Determine the [X, Y] coordinate at the center of the cell enclosing the given text.  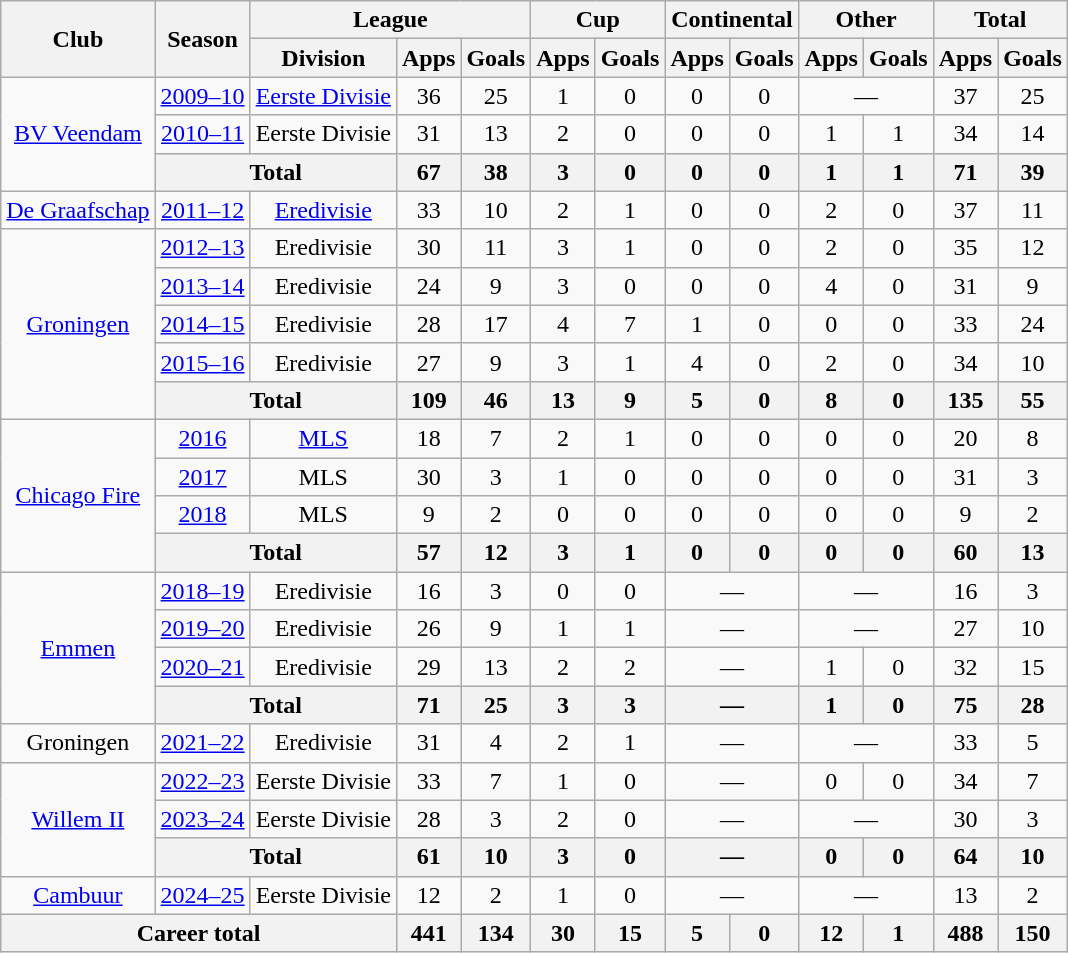
Chicago Fire [78, 495]
De Graafschap [78, 210]
61 [428, 857]
46 [496, 400]
2016 [202, 438]
2013–14 [202, 286]
BV Veendam [78, 134]
Cup [598, 20]
2015–16 [202, 362]
2018–19 [202, 591]
Willem II [78, 819]
109 [428, 400]
2024–25 [202, 895]
64 [965, 857]
2021–22 [202, 743]
Division [323, 58]
55 [1033, 400]
57 [428, 553]
League [390, 20]
2012–13 [202, 248]
39 [1033, 172]
26 [428, 629]
2022–23 [202, 781]
2014–15 [202, 324]
2010–11 [202, 134]
32 [965, 667]
2018 [202, 515]
134 [496, 933]
38 [496, 172]
Emmen [78, 648]
35 [965, 248]
2020–21 [202, 667]
Club [78, 39]
60 [965, 553]
Career total [199, 933]
2019–20 [202, 629]
135 [965, 400]
2011–12 [202, 210]
2017 [202, 477]
150 [1033, 933]
441 [428, 933]
17 [496, 324]
75 [965, 705]
Season [202, 39]
Other [866, 20]
67 [428, 172]
29 [428, 667]
14 [1033, 134]
2023–24 [202, 819]
2009–10 [202, 96]
18 [428, 438]
36 [428, 96]
Cambuur [78, 895]
Continental [732, 20]
488 [965, 933]
20 [965, 438]
